Locate the cell with the specified text and output its (X, Y) center coordinate. 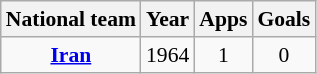
Year (168, 19)
Apps (223, 19)
Iran (71, 55)
National team (71, 19)
0 (284, 55)
Goals (284, 19)
1964 (168, 55)
1 (223, 55)
